Capture the cell that displays the provided text and extract its [x, y] central coordinate. 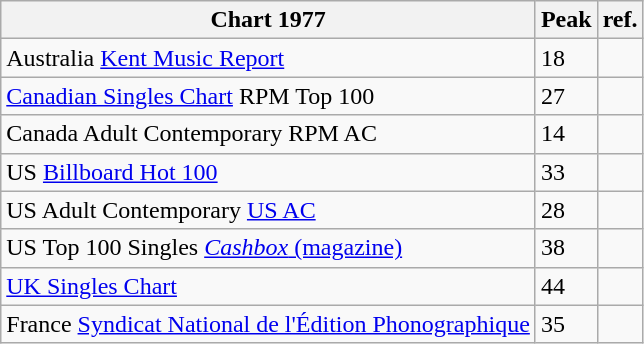
ref. [620, 20]
UK Singles Chart [268, 286]
Chart 1977 [268, 20]
27 [566, 96]
Australia Kent Music Report [268, 58]
US Billboard Hot 100 [268, 172]
35 [566, 324]
Canadian Singles Chart RPM Top 100 [268, 96]
US Adult Contemporary US AC [268, 210]
38 [566, 248]
33 [566, 172]
28 [566, 210]
44 [566, 286]
France Syndicat National de l'Édition Phonographique [268, 324]
14 [566, 134]
Peak [566, 20]
18 [566, 58]
US Top 100 Singles Cashbox (magazine) [268, 248]
Canada Adult Contemporary RPM AC [268, 134]
